For the text-containing cell, return its midpoint in (x, y) coordinate format. 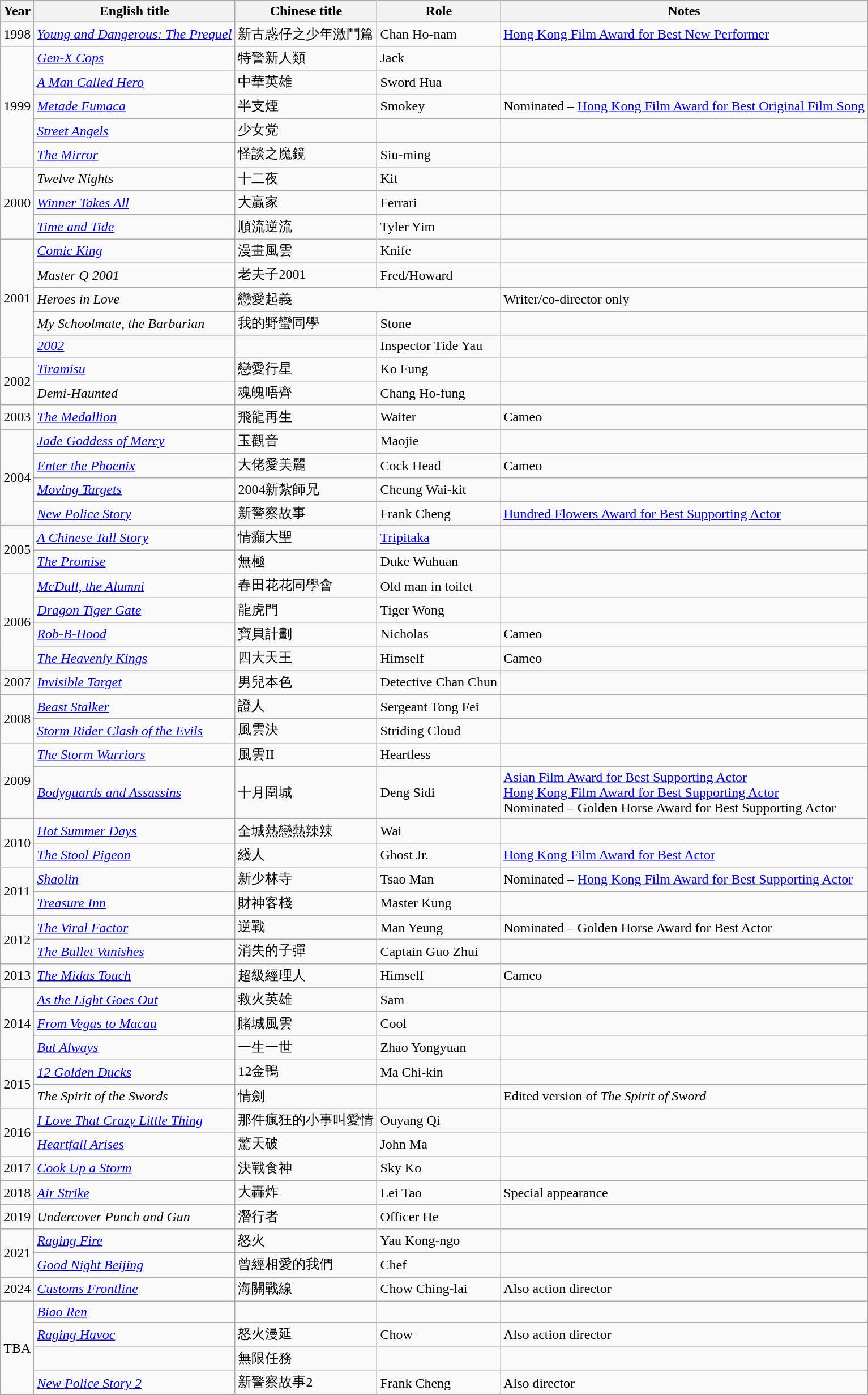
無限任務 (306, 1359)
潛行者 (306, 1217)
Heroes in Love (135, 299)
證人 (306, 707)
Cheung Wai-kit (439, 489)
Jack (439, 58)
2005 (17, 549)
Enter the Phoenix (135, 466)
McDull, the Alumni (135, 586)
漫畫風雲 (306, 251)
我的野蠻同學 (306, 324)
消失的子彈 (306, 952)
Tsao Man (439, 879)
曾經相愛的我們 (306, 1265)
Smokey (439, 106)
Gen-X Cops (135, 58)
Man Yeung (439, 928)
少女党 (306, 130)
Writer/co-director only (684, 299)
Customs Frontline (135, 1289)
I Love That Crazy Little Thing (135, 1120)
Striding Cloud (439, 731)
2015 (17, 1084)
Role (439, 11)
The Spirit of the Swords (135, 1097)
2016 (17, 1133)
十二夜 (306, 179)
1998 (17, 34)
Biao Ren (135, 1312)
Moving Targets (135, 489)
Special appearance (684, 1193)
一生一世 (306, 1048)
那件瘋狂的小事叫愛情 (306, 1120)
老夫子2001 (306, 275)
驚天破 (306, 1144)
戀愛行星 (306, 369)
The Promise (135, 562)
Winner Takes All (135, 203)
風雲決 (306, 731)
The Bullet Vanishes (135, 952)
玉觀音 (306, 442)
Hundred Flowers Award for Best Supporting Actor (684, 514)
Master Kung (439, 904)
新古惑仔之少年激鬥篇 (306, 34)
Chow Ching-lai (439, 1289)
12 Golden Ducks (135, 1072)
Edited version of The Spirit of Sword (684, 1097)
Year (17, 11)
2007 (17, 683)
2017 (17, 1169)
2000 (17, 203)
Cock Head (439, 466)
2019 (17, 1217)
2004 (17, 477)
風雲II (306, 754)
Air Strike (135, 1193)
Street Angels (135, 130)
Captain Guo Zhui (439, 952)
龍虎門 (306, 611)
Yau Kong-ngo (439, 1240)
The Mirror (135, 155)
Ghost Jr. (439, 855)
Comic King (135, 251)
Ouyang Qi (439, 1120)
四大天王 (306, 658)
Time and Tide (135, 227)
Ma Chi-kin (439, 1072)
But Always (135, 1048)
The Heavenly Kings (135, 658)
Tiramisu (135, 369)
Chinese title (306, 11)
Sky Ko (439, 1169)
2010 (17, 843)
Bodyguards and Assassins (135, 793)
Knife (439, 251)
Master Q 2001 (135, 275)
魂魄唔齊 (306, 393)
Chef (439, 1265)
The Viral Factor (135, 928)
2012 (17, 939)
超級經理人 (306, 975)
Chow (439, 1334)
TBA (17, 1348)
Tyler Yim (439, 227)
The Storm Warriors (135, 754)
Asian Film Award for Best Supporting Actor Hong Kong Film Award for Best Supporting Actor Nominated – Golden Horse Award for Best Supporting Actor (684, 793)
Treasure Inn (135, 904)
2021 (17, 1253)
New Police Story (135, 514)
財神客棧 (306, 904)
半支煙 (306, 106)
Heartless (439, 754)
Hot Summer Days (135, 831)
Raging Havoc (135, 1334)
Cool (439, 1024)
2008 (17, 718)
Sergeant Tong Fei (439, 707)
綫人 (306, 855)
Shaolin (135, 879)
Deng Sidi (439, 793)
大佬愛美麗 (306, 466)
無極 (306, 562)
Notes (684, 11)
My Schoolmate, the Barbarian (135, 324)
Officer He (439, 1217)
海關戰線 (306, 1289)
特警新人類 (306, 58)
Rob-B-Hood (135, 634)
飛龍再生 (306, 417)
2004新紮師兄 (306, 489)
John Ma (439, 1144)
Chan Ho-nam (439, 34)
2018 (17, 1193)
Siu-ming (439, 155)
Demi-Haunted (135, 393)
Kit (439, 179)
春田花花同學會 (306, 586)
Twelve Nights (135, 179)
Beast Stalker (135, 707)
2011 (17, 891)
Jade Goddess of Mercy (135, 442)
The Medallion (135, 417)
Nominated – Hong Kong Film Award for Best Original Film Song (684, 106)
2014 (17, 1024)
救火英雄 (306, 1000)
寶貝計劃 (306, 634)
大贏家 (306, 203)
12金鴨 (306, 1072)
Tripitaka (439, 538)
怪談之魔鏡 (306, 155)
Waiter (439, 417)
Young and Dangerous: The Prequel (135, 34)
男兒本色 (306, 683)
怒火 (306, 1240)
大轟炸 (306, 1193)
情癲大聖 (306, 538)
Nominated – Golden Horse Award for Best Actor (684, 928)
2006 (17, 622)
賭城風雲 (306, 1024)
A Man Called Hero (135, 83)
1999 (17, 106)
新警察故事2 (306, 1383)
Dragon Tiger Gate (135, 611)
Old man in toilet (439, 586)
Cook Up a Storm (135, 1169)
2003 (17, 417)
Storm Rider Clash of the Evils (135, 731)
Lei Tao (439, 1193)
Duke Wuhuan (439, 562)
2009 (17, 780)
Hong Kong Film Award for Best New Performer (684, 34)
Tiger Wong (439, 611)
新少林寺 (306, 879)
Fred/Howard (439, 275)
2024 (17, 1289)
From Vegas to Macau (135, 1024)
Detective Chan Chun (439, 683)
順流逆流 (306, 227)
2013 (17, 975)
十月圍城 (306, 793)
情劍 (306, 1097)
2001 (17, 298)
戀愛起義 (368, 299)
Chang Ho-fung (439, 393)
中華英雄 (306, 83)
Undercover Punch and Gun (135, 1217)
Sword Hua (439, 83)
The Midas Touch (135, 975)
Heartfall Arises (135, 1144)
Inspector Tide Yau (439, 346)
Raging Fire (135, 1240)
English title (135, 11)
Good Night Beijing (135, 1265)
A Chinese Tall Story (135, 538)
Wai (439, 831)
Invisible Target (135, 683)
全城熱戀熱辣辣 (306, 831)
Sam (439, 1000)
Nominated – Hong Kong Film Award for Best Supporting Actor (684, 879)
Zhao Yongyuan (439, 1048)
New Police Story 2 (135, 1383)
決戰食神 (306, 1169)
As the Light Goes Out (135, 1000)
Also director (684, 1383)
新警察故事 (306, 514)
Ko Fung (439, 369)
Ferrari (439, 203)
The Stool Pigeon (135, 855)
逆戰 (306, 928)
Hong Kong Film Award for Best Actor (684, 855)
Maojie (439, 442)
怒火漫延 (306, 1334)
Stone (439, 324)
Nicholas (439, 634)
Metade Fumaca (135, 106)
